From the cell containing the given text, extract its center point as [X, Y] coordinate. 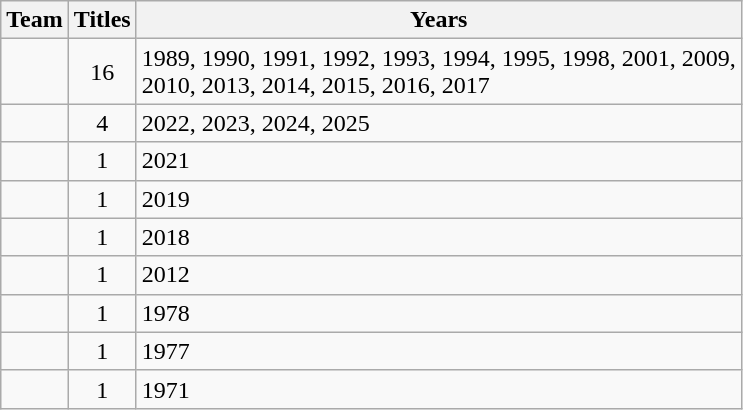
1978 [438, 313]
1989, 1990, 1991, 1992, 1993, 1994, 1995, 1998, 2001, 2009,2010, 2013, 2014, 2015, 2016, 2017 [438, 72]
2018 [438, 237]
16 [102, 72]
Team [35, 20]
1977 [438, 351]
2019 [438, 199]
4 [102, 123]
Years [438, 20]
2021 [438, 161]
2022, 2023, 2024, 2025 [438, 123]
1971 [438, 389]
Titles [102, 20]
2012 [438, 275]
